Extract the [x, y] coordinate from the center of the cell holding the provided text.  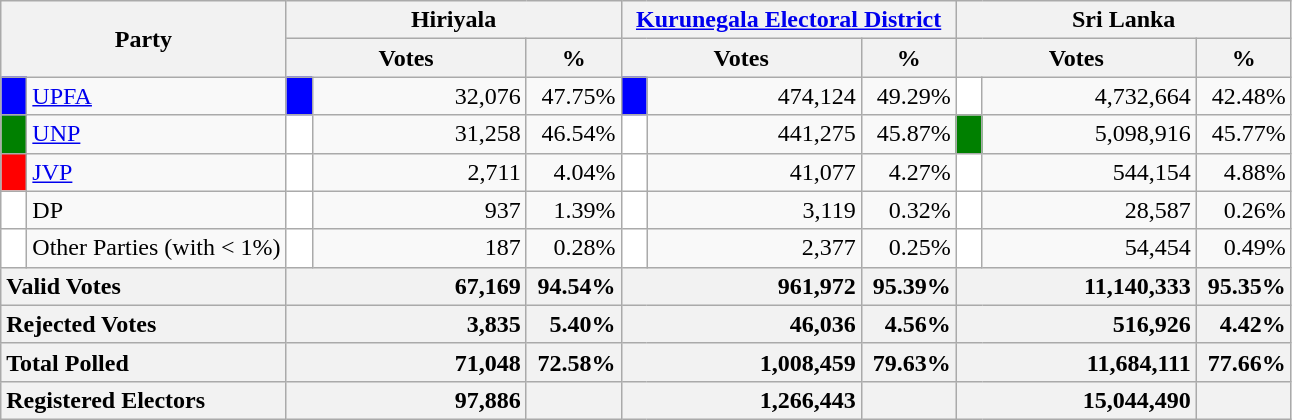
47.75% [574, 96]
Total Polled [144, 362]
77.66% [1244, 362]
1,266,443 [741, 400]
45.77% [1244, 134]
UNP [156, 134]
45.87% [908, 134]
67,169 [406, 286]
937 [419, 210]
Other Parties (with < 1%) [156, 248]
Valid Votes [144, 286]
4.27% [908, 172]
11,140,333 [1076, 286]
187 [419, 248]
95.39% [908, 286]
71,048 [406, 362]
1,008,459 [741, 362]
JVP [156, 172]
4.56% [908, 324]
Rejected Votes [144, 324]
41,077 [754, 172]
46,036 [741, 324]
441,275 [754, 134]
2,377 [754, 248]
961,972 [741, 286]
Registered Electors [144, 400]
31,258 [419, 134]
95.35% [1244, 286]
54,454 [1089, 248]
79.63% [908, 362]
3,119 [754, 210]
4.42% [1244, 324]
0.49% [1244, 248]
0.25% [908, 248]
Sri Lanka [1124, 20]
UPFA [156, 96]
32,076 [419, 96]
72.58% [574, 362]
0.26% [1244, 210]
11,684,111 [1076, 362]
42.48% [1244, 96]
28,587 [1089, 210]
544,154 [1089, 172]
Kurunegala Electoral District [788, 20]
Party [144, 39]
94.54% [574, 286]
46.54% [574, 134]
474,124 [754, 96]
516,926 [1076, 324]
1.39% [574, 210]
0.28% [574, 248]
3,835 [406, 324]
97,886 [406, 400]
Hiriyala [454, 20]
2,711 [419, 172]
4.88% [1244, 172]
DP [156, 210]
0.32% [908, 210]
5.40% [574, 324]
5,098,916 [1089, 134]
4.04% [574, 172]
4,732,664 [1089, 96]
49.29% [908, 96]
15,044,490 [1076, 400]
